Pinpoint the cell where the given text exists, returning its [x, y] midpoint coordinate. 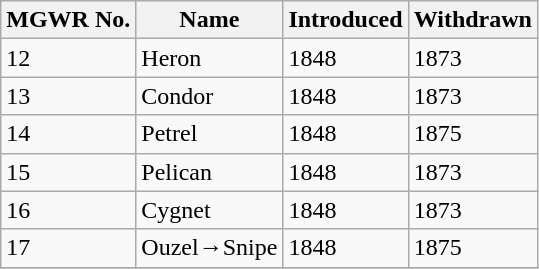
Introduced [346, 20]
17 [68, 248]
15 [68, 172]
13 [68, 96]
12 [68, 58]
MGWR No. [68, 20]
Pelican [210, 172]
14 [68, 134]
Withdrawn [472, 20]
Cygnet [210, 210]
16 [68, 210]
Ouzel→Snipe [210, 248]
Condor [210, 96]
Heron [210, 58]
Name [210, 20]
Petrel [210, 134]
